Search for the cell housing the specified text and yield its [x, y] center coordinate. 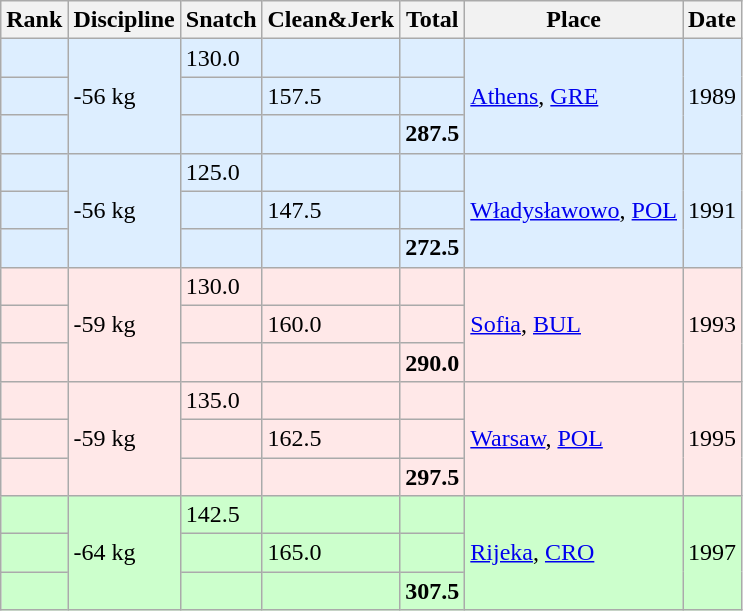
307.5 [432, 591]
125.0 [221, 172]
157.5 [331, 96]
287.5 [432, 134]
290.0 [432, 362]
135.0 [221, 400]
Rijeka, CRO [574, 553]
160.0 [331, 324]
Date [712, 20]
Władysławowo, POL [574, 210]
272.5 [432, 248]
Snatch [221, 20]
Sofia, BUL [574, 324]
1991 [712, 210]
1993 [712, 324]
Total [432, 20]
1989 [712, 96]
1995 [712, 438]
142.5 [221, 515]
1997 [712, 553]
Clean&Jerk [331, 20]
Place [574, 20]
147.5 [331, 210]
Discipline [124, 20]
-64 kg [124, 553]
Athens, GRE [574, 96]
162.5 [331, 438]
297.5 [432, 477]
Rank [34, 20]
Warsaw, POL [574, 438]
165.0 [331, 553]
